Provide the [x, y] coordinate of the cell's center where the given text is located.  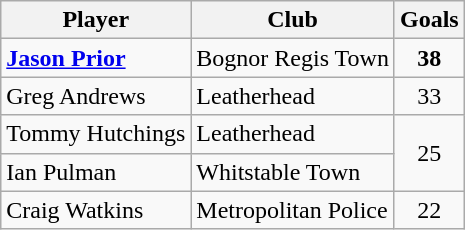
Player [96, 20]
22 [429, 210]
Ian Pulman [96, 172]
25 [429, 153]
33 [429, 96]
Craig Watkins [96, 210]
Metropolitan Police [293, 210]
Goals [429, 20]
Whitstable Town [293, 172]
Bognor Regis Town [293, 58]
Jason Prior [96, 58]
38 [429, 58]
Tommy Hutchings [96, 134]
Club [293, 20]
Greg Andrews [96, 96]
